For the text-containing cell, return its midpoint in (x, y) coordinate format. 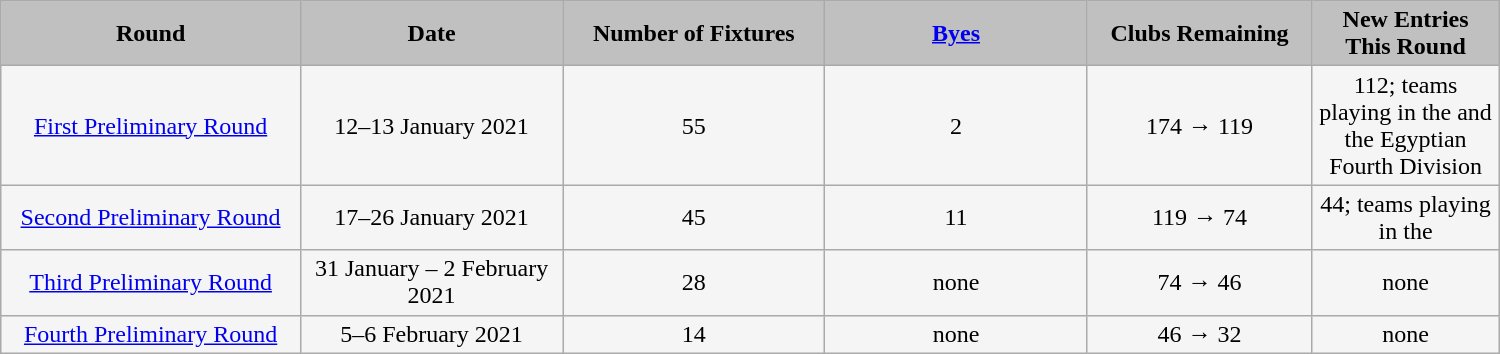
119 → 74 (1200, 218)
Number of Fixtures (694, 34)
174 → 119 (1200, 126)
First Preliminary Round (151, 126)
11 (956, 218)
Byes (956, 34)
12–13 January 2021 (431, 126)
Third Preliminary Round (151, 282)
28 (694, 282)
Date (431, 34)
New Entries This Round (1406, 34)
Fourth Preliminary Round (151, 334)
17–26 January 2021 (431, 218)
Clubs Remaining (1200, 34)
Second Preliminary Round (151, 218)
46 → 32 (1200, 334)
44; teams playing in the (1406, 218)
31 January – 2 February 2021 (431, 282)
Round (151, 34)
14 (694, 334)
45 (694, 218)
5–6 February 2021 (431, 334)
2 (956, 126)
112; teams playing in the and the Egyptian Fourth Division (1406, 126)
55 (694, 126)
74 → 46 (1200, 282)
